Find where the given text appears and provide that cell's center as (X, Y) coordinate. 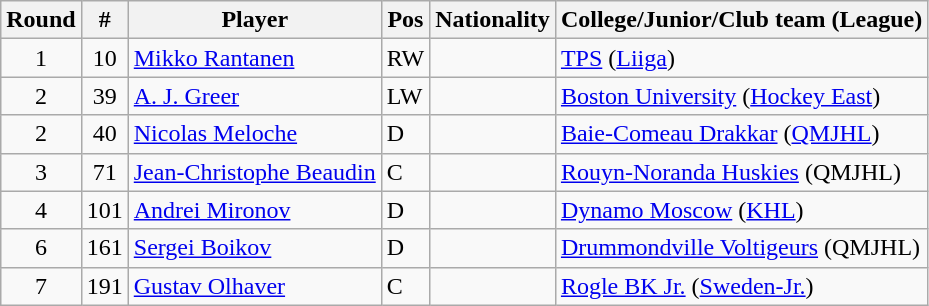
7 (41, 286)
40 (104, 134)
4 (41, 210)
Player (254, 20)
Nationality (493, 20)
10 (104, 58)
Rouyn-Noranda Huskies (QMJHL) (741, 172)
Gustav Olhaver (254, 286)
3 (41, 172)
Rogle BK Jr. (Sweden-Jr.) (741, 286)
A. J. Greer (254, 96)
161 (104, 248)
Jean-Christophe Beaudin (254, 172)
Baie-Comeau Drakkar (QMJHL) (741, 134)
6 (41, 248)
Round (41, 20)
Nicolas Meloche (254, 134)
Andrei Mironov (254, 210)
Boston University (Hockey East) (741, 96)
1 (41, 58)
# (104, 20)
Drummondville Voltigeurs (QMJHL) (741, 248)
39 (104, 96)
TPS (Liiga) (741, 58)
71 (104, 172)
Mikko Rantanen (254, 58)
Sergei Boikov (254, 248)
191 (104, 286)
Dynamo Moscow (KHL) (741, 210)
101 (104, 210)
LW (405, 96)
College/Junior/Club team (League) (741, 20)
RW (405, 58)
Pos (405, 20)
